Identify which cell holds the provided text, then report its (X, Y) central coordinate. 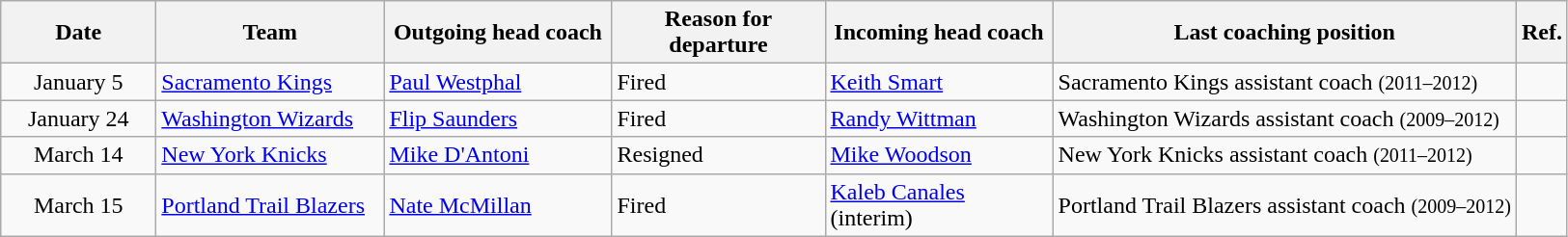
Outgoing head coach (498, 33)
Flip Saunders (498, 118)
January 24 (79, 118)
New York Knicks (270, 155)
Incoming head coach (939, 33)
Portland Trail Blazers (270, 204)
Last coaching position (1284, 33)
Washington Wizards (270, 118)
Sacramento Kings assistant coach (2011–2012) (1284, 82)
Keith Smart (939, 82)
New York Knicks assistant coach (2011–2012) (1284, 155)
March 14 (79, 155)
Kaleb Canales (interim) (939, 204)
Randy Wittman (939, 118)
Reason for departure (718, 33)
March 15 (79, 204)
January 5 (79, 82)
Sacramento Kings (270, 82)
Team (270, 33)
Nate McMillan (498, 204)
Resigned (718, 155)
Washington Wizards assistant coach (2009–2012) (1284, 118)
Portland Trail Blazers assistant coach (2009–2012) (1284, 204)
Paul Westphal (498, 82)
Mike D'Antoni (498, 155)
Mike Woodson (939, 155)
Date (79, 33)
Ref. (1542, 33)
